Detect which cell encompasses the target text, then output its [x, y] center coordinate. 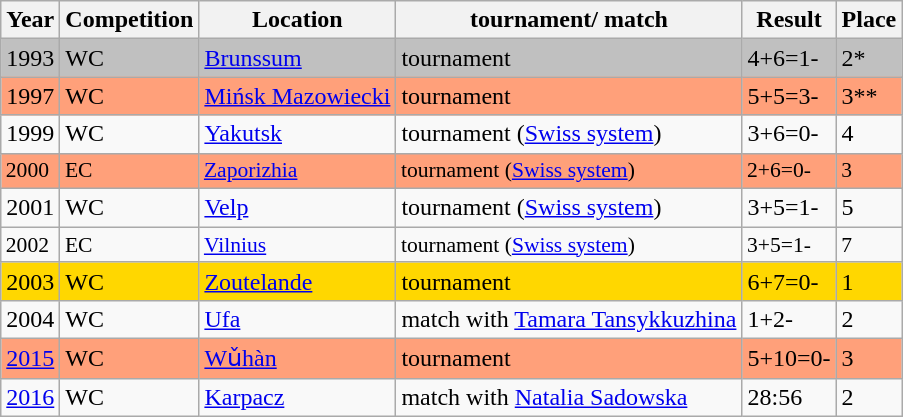
1993 [30, 58]
Ufa [298, 319]
4+6=1- [789, 58]
5 [869, 208]
1 [869, 281]
3** [869, 96]
2001 [30, 208]
2004 [30, 319]
1997 [30, 96]
Result [789, 20]
Zoutelande [298, 281]
Location [298, 20]
2002 [30, 245]
28:56 [789, 397]
tournament/ match [569, 20]
Zaporizhia [298, 171]
2* [869, 58]
1999 [30, 134]
Wǔhàn [298, 358]
Brunssum [298, 58]
match with Tamara Tansykkuzhina [569, 319]
1+2- [789, 319]
match with Natalia Sadowska [569, 397]
2015 [30, 358]
2003 [30, 281]
2016 [30, 397]
Place [869, 20]
Yakutsk [298, 134]
2000 [30, 171]
Mińsk Mazowiecki [298, 96]
Vilnius [298, 245]
2+6=0- [789, 171]
6+7=0- [789, 281]
Karpacz [298, 397]
4 [869, 134]
Year [30, 20]
7 [869, 245]
5+5=3- [789, 96]
Competition [130, 20]
3+6=0- [789, 134]
5+10=0- [789, 358]
Velp [298, 208]
